Find where the given text appears and provide that cell's center as (x, y) coordinate. 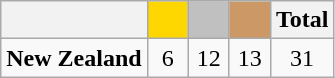
Total (302, 20)
6 (168, 58)
13 (250, 58)
31 (302, 58)
12 (208, 58)
New Zealand (74, 58)
